Detect which cell encompasses the target text, then output its [x, y] center coordinate. 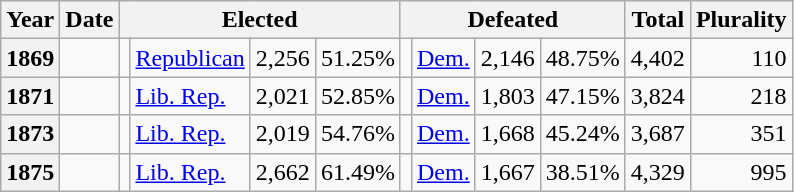
2,146 [508, 58]
47.15% [582, 96]
Plurality [741, 20]
4,402 [658, 58]
54.76% [358, 134]
1873 [30, 134]
1,803 [508, 96]
110 [741, 58]
2,021 [282, 96]
2,019 [282, 134]
3,687 [658, 134]
61.49% [358, 172]
52.85% [358, 96]
51.25% [358, 58]
1,668 [508, 134]
45.24% [582, 134]
4,329 [658, 172]
2,256 [282, 58]
Total [658, 20]
1875 [30, 172]
3,824 [658, 96]
Republican [190, 58]
351 [741, 134]
Defeated [512, 20]
1869 [30, 58]
1,667 [508, 172]
48.75% [582, 58]
38.51% [582, 172]
Year [30, 20]
218 [741, 96]
995 [741, 172]
1871 [30, 96]
Elected [260, 20]
2,662 [282, 172]
Date [90, 20]
